Locate the cell with the specified text and output its [X, Y] center coordinate. 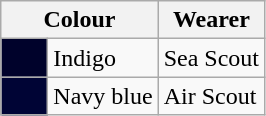
Wearer [211, 20]
Navy blue [103, 96]
Colour [80, 20]
Indigo [103, 58]
Sea Scout [211, 58]
Air Scout [211, 96]
